Extract the [X, Y] coordinate from the center of the cell holding the provided text.  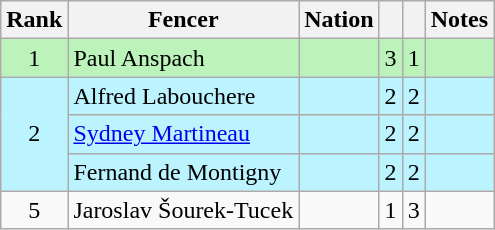
Notes [459, 20]
Sydney Martineau [184, 134]
Fencer [184, 20]
Alfred Labouchere [184, 96]
Jaroslav Šourek-Tucek [184, 210]
5 [34, 210]
Paul Anspach [184, 58]
Rank [34, 20]
Nation [339, 20]
Fernand de Montigny [184, 172]
